From the cell containing the given text, extract its center point as (X, Y) coordinate. 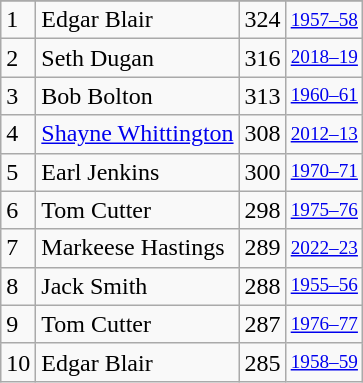
287 (262, 324)
2022–23 (324, 248)
1970–71 (324, 172)
1976–77 (324, 324)
1 (18, 20)
288 (262, 286)
Earl Jenkins (138, 172)
Shayne Whittington (138, 134)
7 (18, 248)
313 (262, 96)
324 (262, 20)
1957–58 (324, 20)
10 (18, 362)
300 (262, 172)
Jack Smith (138, 286)
Bob Bolton (138, 96)
3 (18, 96)
6 (18, 210)
2012–13 (324, 134)
2018–19 (324, 58)
1960–61 (324, 96)
289 (262, 248)
1975–76 (324, 210)
308 (262, 134)
5 (18, 172)
2 (18, 58)
Markeese Hastings (138, 248)
Seth Dugan (138, 58)
316 (262, 58)
285 (262, 362)
298 (262, 210)
1955–56 (324, 286)
4 (18, 134)
8 (18, 286)
1958–59 (324, 362)
9 (18, 324)
